Extract the [X, Y] coordinate from the center of the cell holding the provided text.  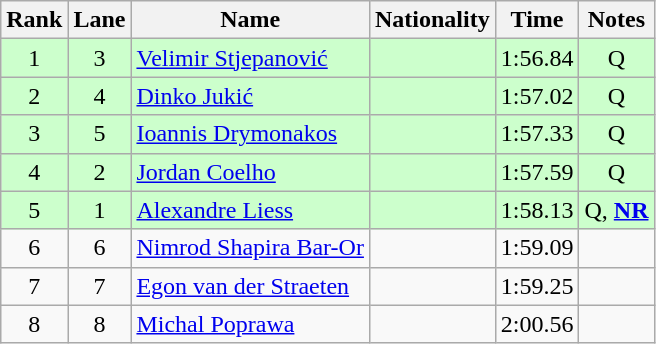
Michal Poprawa [250, 324]
1:56.84 [537, 58]
Velimir Stjepanović [250, 58]
Notes [616, 20]
1:59.25 [537, 286]
Ioannis Drymonakos [250, 134]
1:57.33 [537, 134]
Nationality [432, 20]
1:59.09 [537, 248]
Q, NR [616, 210]
1:57.59 [537, 172]
Lane [100, 20]
Alexandre Liess [250, 210]
Rank [34, 20]
Name [250, 20]
2:00.56 [537, 324]
1:57.02 [537, 96]
1:58.13 [537, 210]
Egon van der Straeten [250, 286]
Nimrod Shapira Bar-Or [250, 248]
Jordan Coelho [250, 172]
Dinko Jukić [250, 96]
Time [537, 20]
